Determine the (X, Y) coordinate at the center of the cell enclosing the given text.  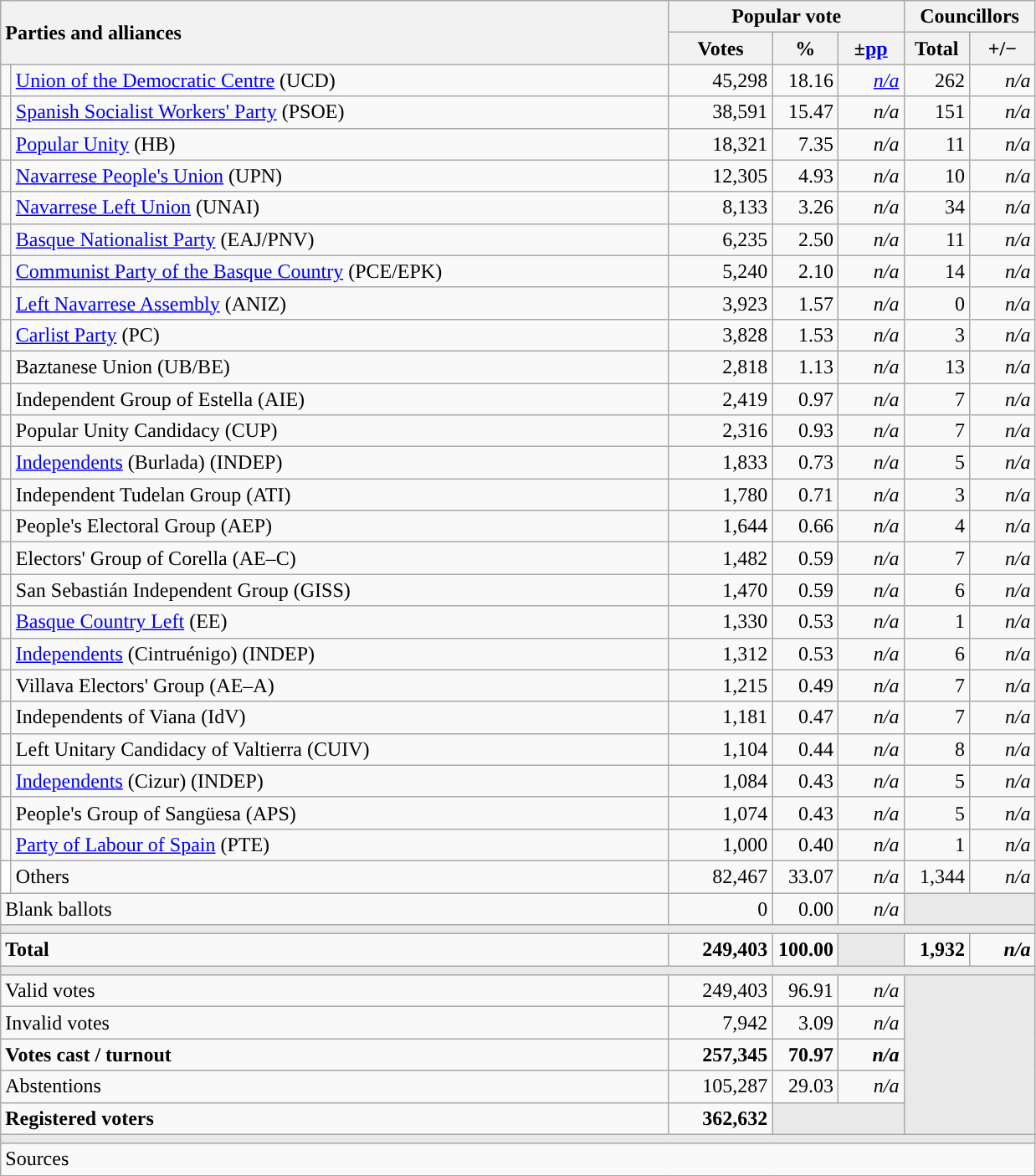
18.16 (805, 80)
Abstentions (335, 1086)
2.50 (805, 239)
Votes (721, 49)
1,344 (937, 876)
Communist Party of the Basque Country (PCE/EPK) (340, 271)
Independents of Viana (IdV) (340, 717)
29.03 (805, 1086)
4 (937, 526)
45,298 (721, 80)
San Sebastián Independent Group (GISS) (340, 590)
1,644 (721, 526)
Independent Group of Estella (AIE) (340, 399)
1,084 (721, 781)
1.57 (805, 303)
Blank ballots (335, 908)
1,470 (721, 590)
Popular Unity Candidacy (CUP) (340, 431)
Navarrese People's Union (UPN) (340, 176)
362,632 (721, 1118)
Basque Nationalist Party (EAJ/PNV) (340, 239)
People's Electoral Group (AEP) (340, 526)
1.13 (805, 367)
0.47 (805, 717)
7,942 (721, 1023)
8 (937, 749)
151 (937, 112)
Left Unitary Candidacy of Valtierra (CUIV) (340, 749)
1,330 (721, 622)
Spanish Socialist Workers' Party (PSOE) (340, 112)
15.47 (805, 112)
2,818 (721, 367)
1,074 (721, 813)
Basque Country Left (EE) (340, 622)
3.09 (805, 1023)
1,780 (721, 495)
70.97 (805, 1055)
3,923 (721, 303)
Votes cast / turnout (335, 1055)
6,235 (721, 239)
5,240 (721, 271)
±pp (870, 49)
1,932 (937, 950)
18,321 (721, 144)
1,312 (721, 654)
105,287 (721, 1086)
1.53 (805, 335)
Popular vote (787, 17)
0.49 (805, 686)
Baztanese Union (UB/BE) (340, 367)
14 (937, 271)
33.07 (805, 876)
0.97 (805, 399)
Councillors (969, 17)
0.73 (805, 463)
0.93 (805, 431)
Popular Unity (HB) (340, 144)
0.44 (805, 749)
1,000 (721, 845)
Party of Labour of Spain (PTE) (340, 845)
10 (937, 176)
12,305 (721, 176)
Independent Tudelan Group (ATI) (340, 495)
1,215 (721, 686)
38,591 (721, 112)
3.26 (805, 208)
8,133 (721, 208)
1,181 (721, 717)
Navarrese Left Union (UNAI) (340, 208)
0.66 (805, 526)
Parties and alliances (335, 33)
257,345 (721, 1055)
13 (937, 367)
100.00 (805, 950)
82,467 (721, 876)
Valid votes (335, 991)
Others (340, 876)
Union of the Democratic Centre (UCD) (340, 80)
2,316 (721, 431)
Carlist Party (PC) (340, 335)
2.10 (805, 271)
% (805, 49)
0.40 (805, 845)
4.93 (805, 176)
1,833 (721, 463)
7.35 (805, 144)
People's Group of Sangüesa (APS) (340, 813)
Independents (Cintruénigo) (INDEP) (340, 654)
2,419 (721, 399)
96.91 (805, 991)
Registered voters (335, 1118)
3,828 (721, 335)
1,482 (721, 558)
Left Navarrese Assembly (ANIZ) (340, 303)
Villava Electors' Group (AE–A) (340, 686)
Sources (518, 1159)
+/− (1003, 49)
Independents (Burlada) (INDEP) (340, 463)
Electors' Group of Corella (AE–C) (340, 558)
Invalid votes (335, 1023)
0.71 (805, 495)
Independents (Cizur) (INDEP) (340, 781)
262 (937, 80)
0.00 (805, 908)
34 (937, 208)
1,104 (721, 749)
